Pinpoint the cell where the given text exists, returning its [X, Y] midpoint coordinate. 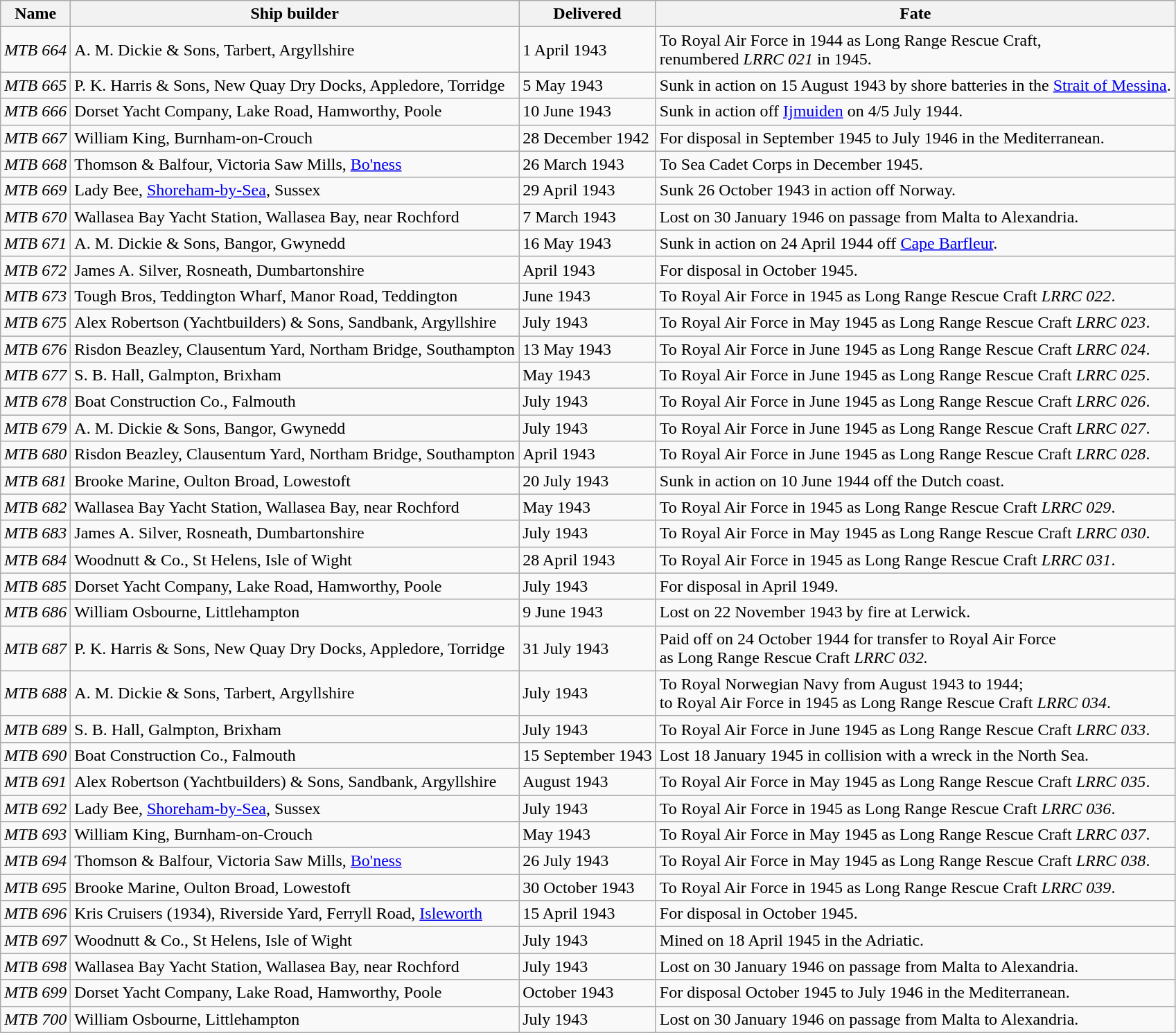
MTB 698 [36, 966]
29 April 1943 [588, 191]
MTB 683 [36, 533]
October 1943 [588, 993]
MTB 685 [36, 586]
30 October 1943 [588, 888]
Sunk in action on 10 June 1944 off the Dutch coast. [915, 481]
Mined on 18 April 1945 in the Adriatic. [915, 940]
To Sea Cadet Corps in December 1945. [915, 164]
Paid off on 24 October 1944 for transfer to Royal Air Force as Long Range Rescue Craft LRRC 032. [915, 648]
To Royal Air Force in 1945 as Long Range Rescue Craft LRRC 036. [915, 809]
To Royal Air Force in May 1945 as Long Range Rescue Craft LRRC 030. [915, 533]
To Royal Air Force in 1945 as Long Range Rescue Craft LRRC 029. [915, 507]
Lost 18 January 1945 in collision with a wreck in the North Sea. [915, 755]
MTB 665 [36, 85]
To Royal Air Force in May 1945 as Long Range Rescue Craft LRRC 035. [915, 782]
20 July 1943 [588, 481]
Sunk 26 October 1943 in action off Norway. [915, 191]
August 1943 [588, 782]
Sunk in action on 15 August 1943 by shore batteries in the Strait of Messina. [915, 85]
7 March 1943 [588, 217]
MTB 679 [36, 428]
Kris Cruisers (1934), Riverside Yard, Ferryll Road, Isleworth [295, 914]
MTB 690 [36, 755]
To Royal Air Force in June 1945 as Long Range Rescue Craft LRRC 033. [915, 729]
To Royal Air Force in May 1945 as Long Range Rescue Craft LRRC 023. [915, 322]
To Royal Norwegian Navy from August 1943 to 1944;to Royal Air Force in 1945 as Long Range Rescue Craft LRRC 034. [915, 693]
To Royal Air Force in 1944 as Long Range Rescue Craft, renumbered LRRC 021 in 1945. [915, 50]
MTB 688 [36, 693]
MTB 695 [36, 888]
MTB 669 [36, 191]
For disposal October 1945 to July 1946 in the Mediterranean. [915, 993]
MTB 693 [36, 835]
MTB 692 [36, 809]
MTB 694 [36, 861]
MTB 664 [36, 50]
Fate [915, 14]
MTB 677 [36, 376]
MTB 681 [36, 481]
To Royal Air Force in May 1945 as Long Range Rescue Craft LRRC 037. [915, 835]
MTB 673 [36, 296]
Tough Bros, Teddington Wharf, Manor Road, Teddington [295, 296]
To Royal Air Force in 1945 as Long Range Rescue Craft LRRC 031. [915, 560]
For disposal in September 1945 to July 1946 in the Mediterranean. [915, 138]
To Royal Air Force in June 1945 as Long Range Rescue Craft LRRC 025. [915, 376]
26 July 1943 [588, 861]
MTB 678 [36, 402]
1 April 1943 [588, 50]
MTB 686 [36, 612]
To Royal Air Force in June 1945 as Long Range Rescue Craft LRRC 024. [915, 348]
10 June 1943 [588, 112]
MTB 667 [36, 138]
26 March 1943 [588, 164]
MTB 680 [36, 454]
MTB 670 [36, 217]
MTB 700 [36, 1019]
16 May 1943 [588, 243]
MTB 676 [36, 348]
28 December 1942 [588, 138]
MTB 687 [36, 648]
To Royal Air Force in 1945 as Long Range Rescue Craft LRRC 022. [915, 296]
28 April 1943 [588, 560]
MTB 691 [36, 782]
MTB 696 [36, 914]
Sunk in action on 24 April 1944 off Cape Barfleur. [915, 243]
MTB 672 [36, 270]
15 September 1943 [588, 755]
MTB 697 [36, 940]
Delivered [588, 14]
Name [36, 14]
MTB 668 [36, 164]
15 April 1943 [588, 914]
MTB 689 [36, 729]
31 July 1943 [588, 648]
Lost on 22 November 1943 by fire at Lerwick. [915, 612]
Sunk in action off Ijmuiden on 4/5 July 1944. [915, 112]
To Royal Air Force in June 1945 as Long Range Rescue Craft LRRC 026. [915, 402]
For disposal in April 1949. [915, 586]
MTB 675 [36, 322]
To Royal Air Force in June 1945 as Long Range Rescue Craft LRRC 027. [915, 428]
MTB 666 [36, 112]
June 1943 [588, 296]
MTB 671 [36, 243]
MTB 699 [36, 993]
To Royal Air Force in 1945 as Long Range Rescue Craft LRRC 039. [915, 888]
13 May 1943 [588, 348]
MTB 682 [36, 507]
9 June 1943 [588, 612]
Ship builder [295, 14]
To Royal Air Force in June 1945 as Long Range Rescue Craft LRRC 028. [915, 454]
5 May 1943 [588, 85]
MTB 684 [36, 560]
To Royal Air Force in May 1945 as Long Range Rescue Craft LRRC 038. [915, 861]
